Locate the cell with the specified text and output its (X, Y) center coordinate. 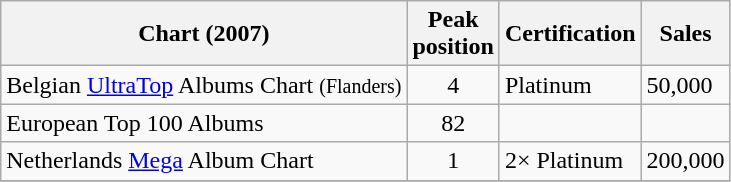
50,000 (686, 85)
200,000 (686, 161)
European Top 100 Albums (204, 123)
2× Platinum (570, 161)
Certification (570, 34)
Chart (2007) (204, 34)
Peakposition (453, 34)
Netherlands Mega Album Chart (204, 161)
Platinum (570, 85)
4 (453, 85)
Sales (686, 34)
1 (453, 161)
82 (453, 123)
Belgian UltraTop Albums Chart (Flanders) (204, 85)
